Scan for the cell matching the given text and deliver its (x, y) coordinate at center. 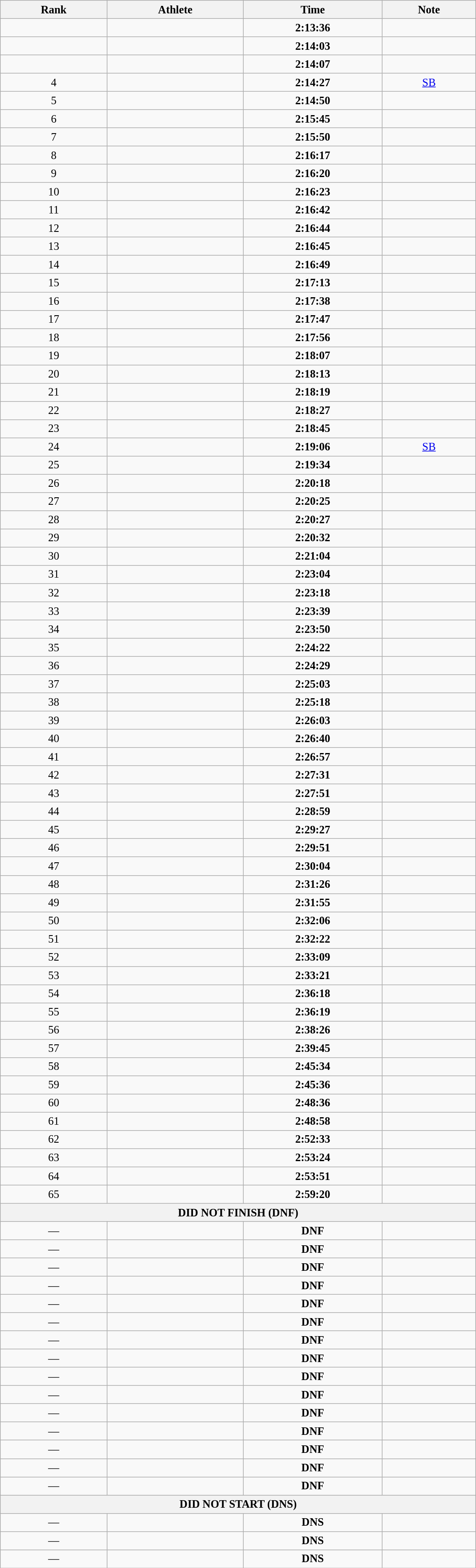
2:17:56 (313, 337)
2:14:27 (313, 82)
2:48:36 (313, 1103)
4 (54, 82)
2:45:36 (313, 1085)
2:26:40 (313, 738)
28 (54, 520)
2:14:03 (313, 46)
17 (54, 319)
2:27:51 (313, 793)
2:14:50 (313, 100)
2:29:51 (313, 848)
51 (54, 939)
2:36:18 (313, 994)
2:13:36 (313, 28)
2:23:39 (313, 611)
22 (54, 410)
2:17:13 (313, 283)
31 (54, 574)
2:16:23 (313, 192)
6 (54, 119)
9 (54, 173)
2:28:59 (313, 811)
2:48:58 (313, 1121)
56 (54, 1030)
16 (54, 301)
62 (54, 1139)
2:17:38 (313, 301)
Time (313, 9)
2:18:07 (313, 356)
2:21:04 (313, 556)
2:59:20 (313, 1194)
Rank (54, 9)
5 (54, 100)
18 (54, 337)
37 (54, 684)
44 (54, 811)
2:20:18 (313, 483)
2:16:20 (313, 173)
2:30:04 (313, 866)
2:25:03 (313, 684)
2:25:18 (313, 702)
23 (54, 429)
2:26:57 (313, 757)
33 (54, 611)
2:16:49 (313, 265)
49 (54, 902)
2:53:51 (313, 1176)
15 (54, 283)
2:23:04 (313, 574)
2:52:33 (313, 1139)
50 (54, 921)
2:39:45 (313, 1049)
2:19:06 (313, 447)
63 (54, 1158)
39 (54, 720)
11 (54, 210)
2:31:26 (313, 884)
10 (54, 192)
2:18:19 (313, 392)
2:16:17 (313, 155)
42 (54, 775)
46 (54, 848)
2:18:45 (313, 429)
26 (54, 483)
2:53:24 (313, 1158)
43 (54, 793)
60 (54, 1103)
8 (54, 155)
34 (54, 629)
2:36:19 (313, 1012)
2:15:50 (313, 137)
54 (54, 994)
14 (54, 265)
2:23:50 (313, 629)
57 (54, 1049)
27 (54, 501)
2:27:31 (313, 775)
Athlete (175, 9)
30 (54, 556)
2:24:29 (313, 666)
52 (54, 957)
2:15:45 (313, 119)
2:18:27 (313, 410)
2:33:09 (313, 957)
2:19:34 (313, 465)
61 (54, 1121)
2:33:21 (313, 975)
64 (54, 1176)
25 (54, 465)
Note (429, 9)
2:29:27 (313, 830)
38 (54, 702)
21 (54, 392)
20 (54, 374)
2:24:22 (313, 647)
12 (54, 228)
47 (54, 866)
2:18:13 (313, 374)
35 (54, 647)
53 (54, 975)
2:16:45 (313, 246)
2:20:25 (313, 501)
65 (54, 1194)
2:20:27 (313, 520)
58 (54, 1067)
DID NOT START (DNS) (238, 1504)
55 (54, 1012)
7 (54, 137)
59 (54, 1085)
2:32:06 (313, 921)
41 (54, 757)
2:45:34 (313, 1067)
2:14:07 (313, 64)
2:38:26 (313, 1030)
2:20:32 (313, 538)
32 (54, 593)
13 (54, 246)
2:16:44 (313, 228)
19 (54, 356)
24 (54, 447)
2:31:55 (313, 902)
2:26:03 (313, 720)
29 (54, 538)
2:32:22 (313, 939)
48 (54, 884)
2:16:42 (313, 210)
DID NOT FINISH (DNF) (238, 1212)
2:23:18 (313, 593)
45 (54, 830)
40 (54, 738)
36 (54, 666)
2:17:47 (313, 319)
